Extract the [x, y] coordinate from the center of the cell holding the provided text.  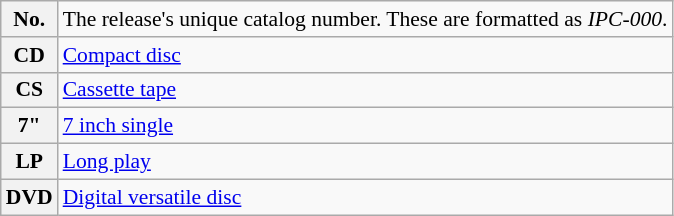
7 inch single [366, 126]
Long play [366, 162]
CD [30, 55]
No. [30, 19]
Compact disc [366, 55]
DVD [30, 197]
7" [30, 126]
LP [30, 162]
The release's unique catalog number. These are formatted as IPC-000. [366, 19]
Digital versatile disc [366, 197]
Cassette tape [366, 90]
CS [30, 90]
